Find where the given text appears and provide that cell's center as (x, y) coordinate. 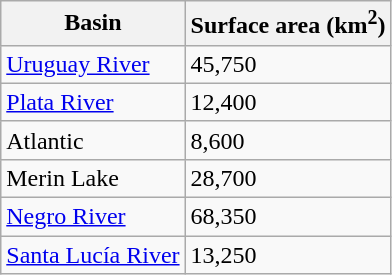
28,700 (288, 178)
13,250 (288, 255)
Uruguay River (93, 64)
Basin (93, 24)
Santa Lucía River (93, 255)
Negro River (93, 217)
8,600 (288, 140)
68,350 (288, 217)
Atlantic (93, 140)
45,750 (288, 64)
Merin Lake (93, 178)
12,400 (288, 102)
Plata River (93, 102)
Surface area (km2) (288, 24)
